Find where the given text appears and provide that cell's center as [X, Y] coordinate. 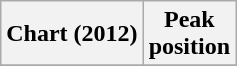
Chart (2012) [72, 34]
Peakposition [189, 34]
